Extract the (x, y) coordinate from the center of the cell holding the provided text.  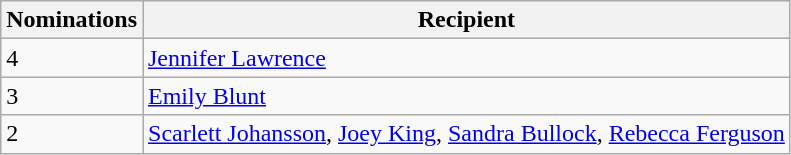
Nominations (72, 20)
Emily Blunt (466, 96)
Scarlett Johansson, Joey King, Sandra Bullock, Rebecca Ferguson (466, 134)
Recipient (466, 20)
2 (72, 134)
3 (72, 96)
4 (72, 58)
Jennifer Lawrence (466, 58)
